Provide the [x, y] coordinate of the cell's center where the given text is located.  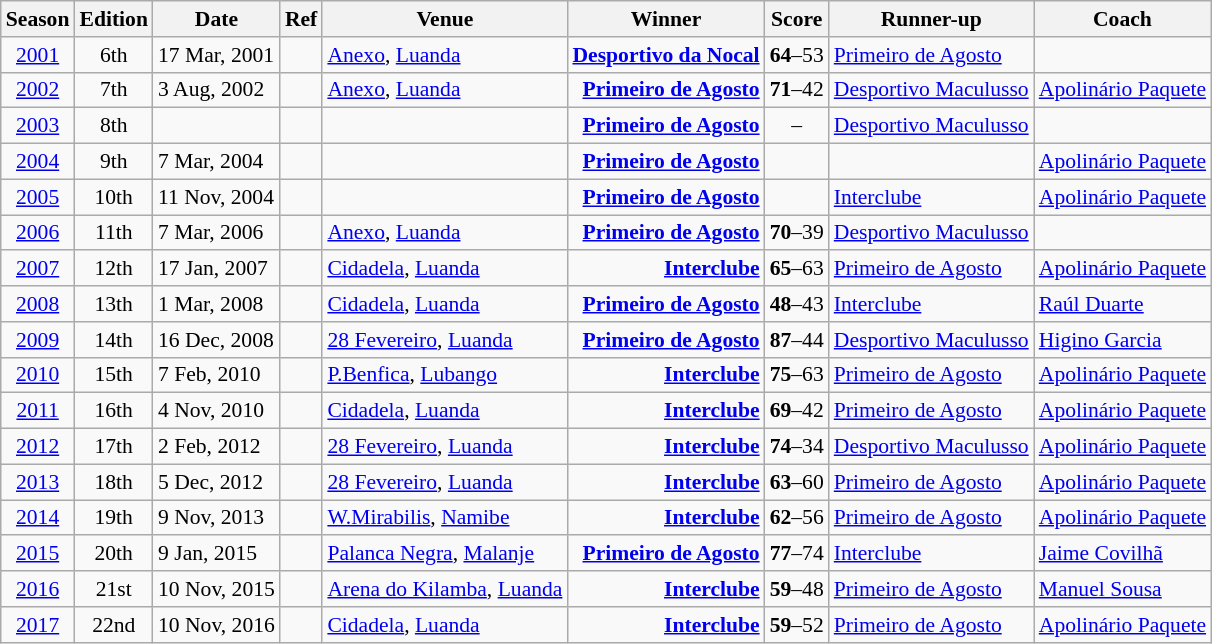
Venue [444, 19]
19th [114, 518]
12th [114, 269]
2005 [38, 197]
8th [114, 126]
87–44 [797, 340]
Coach [1122, 19]
6th [114, 55]
11th [114, 233]
13th [114, 304]
– [797, 126]
9 Jan, 2015 [216, 554]
62–56 [797, 518]
7th [114, 90]
77–74 [797, 554]
48–43 [797, 304]
9th [114, 162]
Season [38, 19]
17 Jan, 2007 [216, 269]
9 Nov, 2013 [216, 518]
15th [114, 375]
5 Dec, 2012 [216, 482]
Runner-up [932, 19]
69–42 [797, 411]
Date [216, 19]
16th [114, 411]
Raúl Duarte [1122, 304]
Palanca Negra, Malanje [444, 554]
2001 [38, 55]
2010 [38, 375]
Desportivo da Nocal [666, 55]
16 Dec, 2008 [216, 340]
10 Nov, 2016 [216, 625]
22nd [114, 625]
2008 [38, 304]
2017 [38, 625]
W.Mirabilis, Namibe [444, 518]
71–42 [797, 90]
2013 [38, 482]
17th [114, 447]
2 Feb, 2012 [216, 447]
Arena do Kilamba, Luanda [444, 589]
59–48 [797, 589]
Winner [666, 19]
11 Nov, 2004 [216, 197]
2003 [38, 126]
2009 [38, 340]
7 Mar, 2006 [216, 233]
Score [797, 19]
2014 [38, 518]
7 Feb, 2010 [216, 375]
2012 [38, 447]
1 Mar, 2008 [216, 304]
2011 [38, 411]
21st [114, 589]
2015 [38, 554]
Edition [114, 19]
2002 [38, 90]
Jaime Covilhã [1122, 554]
65–63 [797, 269]
3 Aug, 2002 [216, 90]
10th [114, 197]
4 Nov, 2010 [216, 411]
59–52 [797, 625]
2007 [38, 269]
74–34 [797, 447]
Ref [301, 19]
14th [114, 340]
Manuel Sousa [1122, 589]
10 Nov, 2015 [216, 589]
7 Mar, 2004 [216, 162]
70–39 [797, 233]
Higino Garcia [1122, 340]
2004 [38, 162]
18th [114, 482]
64–53 [797, 55]
75–63 [797, 375]
63–60 [797, 482]
2006 [38, 233]
P.Benfica, Lubango [444, 375]
20th [114, 554]
17 Mar, 2001 [216, 55]
2016 [38, 589]
